Search for the cell housing the specified text and yield its [x, y] center coordinate. 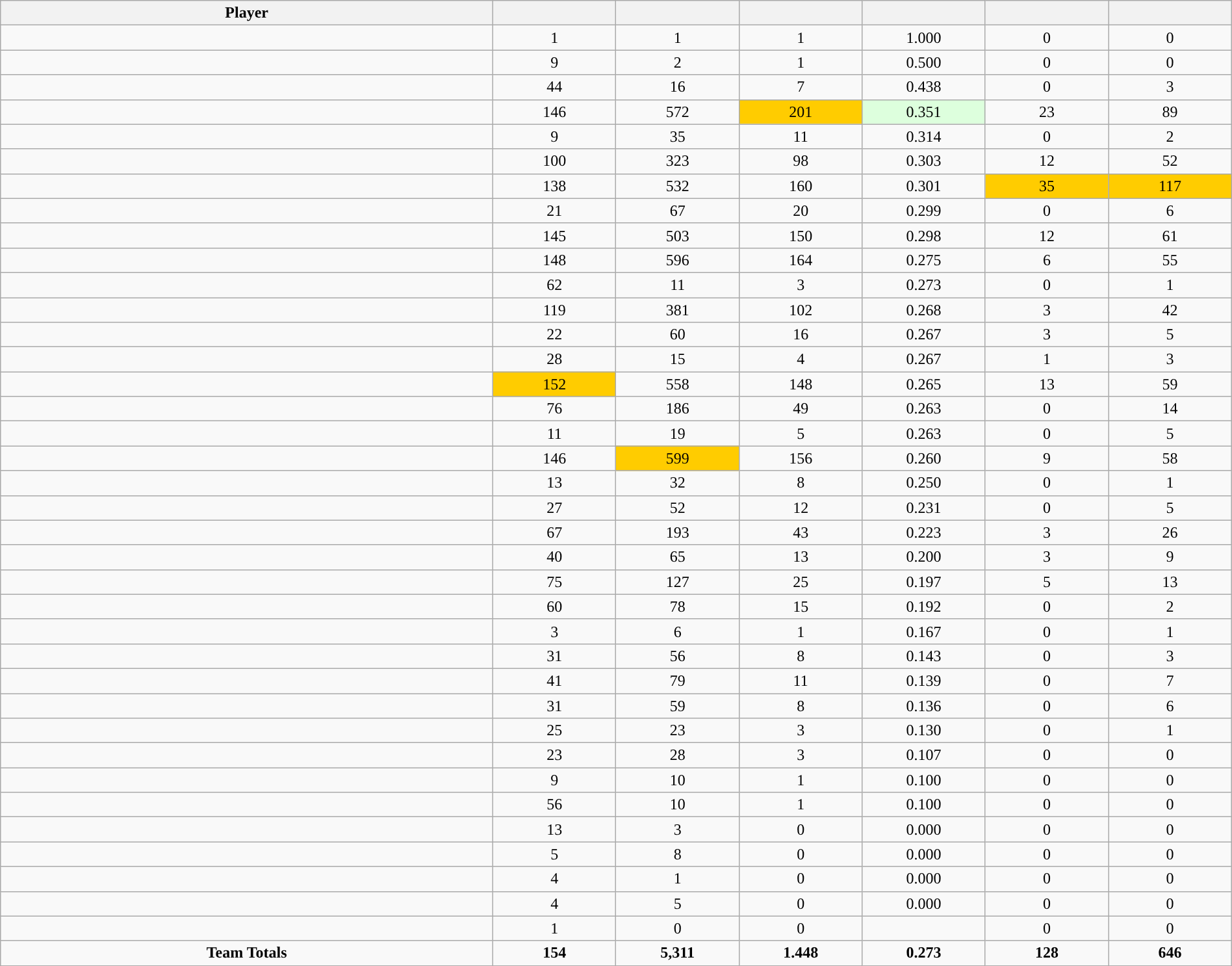
0.298 [924, 235]
0.250 [924, 483]
44 [555, 87]
42 [1170, 310]
100 [555, 161]
0.438 [924, 87]
20 [801, 211]
150 [801, 235]
0.136 [924, 705]
138 [555, 186]
0.265 [924, 384]
62 [555, 285]
Player [247, 13]
201 [801, 112]
55 [1170, 260]
49 [801, 409]
98 [801, 161]
0.299 [924, 211]
40 [555, 557]
532 [677, 186]
0.351 [924, 112]
164 [801, 260]
154 [555, 953]
0.301 [924, 186]
0.197 [924, 582]
0.275 [924, 260]
599 [677, 458]
19 [677, 434]
89 [1170, 112]
Team Totals [247, 953]
76 [555, 409]
156 [801, 458]
117 [1170, 186]
186 [677, 409]
0.314 [924, 137]
145 [555, 235]
0.107 [924, 755]
0.500 [924, 62]
0.260 [924, 458]
78 [677, 607]
32 [677, 483]
65 [677, 557]
43 [801, 532]
0.130 [924, 731]
0.223 [924, 532]
646 [1170, 953]
0.303 [924, 161]
381 [677, 310]
26 [1170, 532]
0.143 [924, 656]
75 [555, 582]
1.000 [924, 38]
0.231 [924, 508]
27 [555, 508]
14 [1170, 409]
22 [555, 335]
102 [801, 310]
596 [677, 260]
0.200 [924, 557]
160 [801, 186]
58 [1170, 458]
1.448 [801, 953]
61 [1170, 235]
119 [555, 310]
41 [555, 681]
5,311 [677, 953]
79 [677, 681]
128 [1046, 953]
558 [677, 384]
152 [555, 384]
572 [677, 112]
193 [677, 532]
127 [677, 582]
0.192 [924, 607]
0.139 [924, 681]
0.268 [924, 310]
503 [677, 235]
0.167 [924, 631]
21 [555, 211]
323 [677, 161]
